Capture the cell that displays the provided text and extract its (x, y) central coordinate. 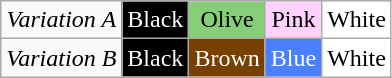
Olive (227, 20)
Variation A (62, 20)
Variation B (62, 58)
Pink (293, 20)
Brown (227, 58)
Blue (293, 58)
